Provide the (x, y) coordinate of the cell's center where the given text is located.  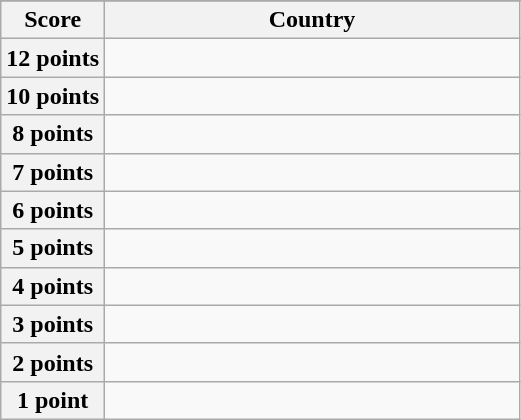
Score (53, 20)
2 points (53, 362)
Country (312, 20)
8 points (53, 134)
1 point (53, 400)
4 points (53, 286)
6 points (53, 210)
7 points (53, 172)
5 points (53, 248)
12 points (53, 58)
3 points (53, 324)
10 points (53, 96)
